Provide the (x, y) coordinate of the cell's center where the given text is located.  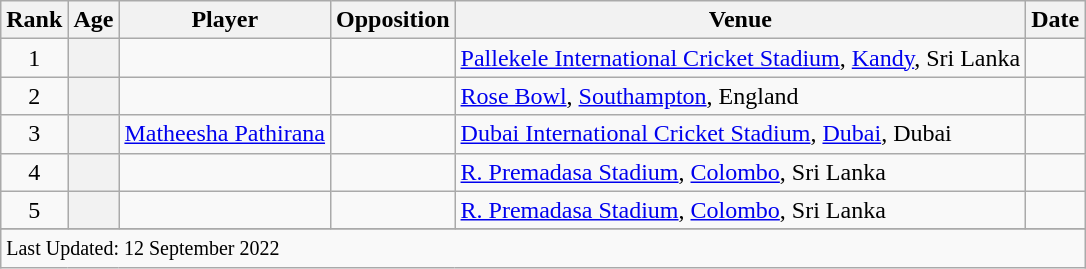
1 (34, 58)
Venue (740, 20)
Pallekele International Cricket Stadium, Kandy, Sri Lanka (740, 58)
Date (1056, 20)
Rose Bowl, Southampton, England (740, 96)
Opposition (393, 20)
Matheesha Pathirana (225, 134)
Dubai International Cricket Stadium, Dubai, Dubai (740, 134)
2 (34, 96)
Player (225, 20)
Age (94, 20)
5 (34, 210)
4 (34, 172)
3 (34, 134)
Last Updated: 12 September 2022 (543, 248)
Rank (34, 20)
